Determine the (X, Y) coordinate at the center of the cell enclosing the given text.  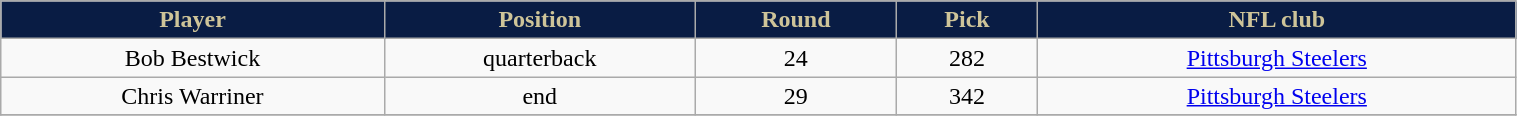
Chris Warriner (193, 96)
24 (796, 58)
Bob Bestwick (193, 58)
Pick (966, 20)
Round (796, 20)
quarterback (540, 58)
282 (966, 58)
29 (796, 96)
NFL club (1276, 20)
end (540, 96)
Player (193, 20)
342 (966, 96)
Position (540, 20)
